Provide the [x, y] coordinate of the cell's center where the given text is located.  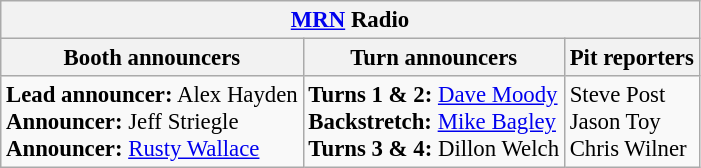
Lead announcer: Alex HaydenAnnouncer: Jeff StriegleAnnouncer: Rusty Wallace [152, 122]
Turns 1 & 2: Dave MoodyBackstretch: Mike BagleyTurns 3 & 4: Dillon Welch [434, 122]
Booth announcers [152, 58]
MRN Radio [350, 20]
Steve PostJason ToyChris Wilner [632, 122]
Pit reporters [632, 58]
Turn announcers [434, 58]
